Return (x, y) of the center of cell containing provided text 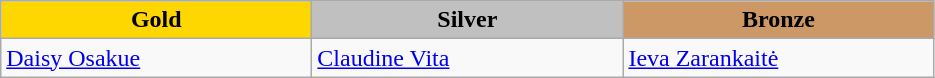
Silver (468, 20)
Daisy Osakue (156, 58)
Claudine Vita (468, 58)
Bronze (778, 20)
Gold (156, 20)
Ieva Zarankaitė (778, 58)
